For the text-containing cell, return its midpoint in (X, Y) coordinate format. 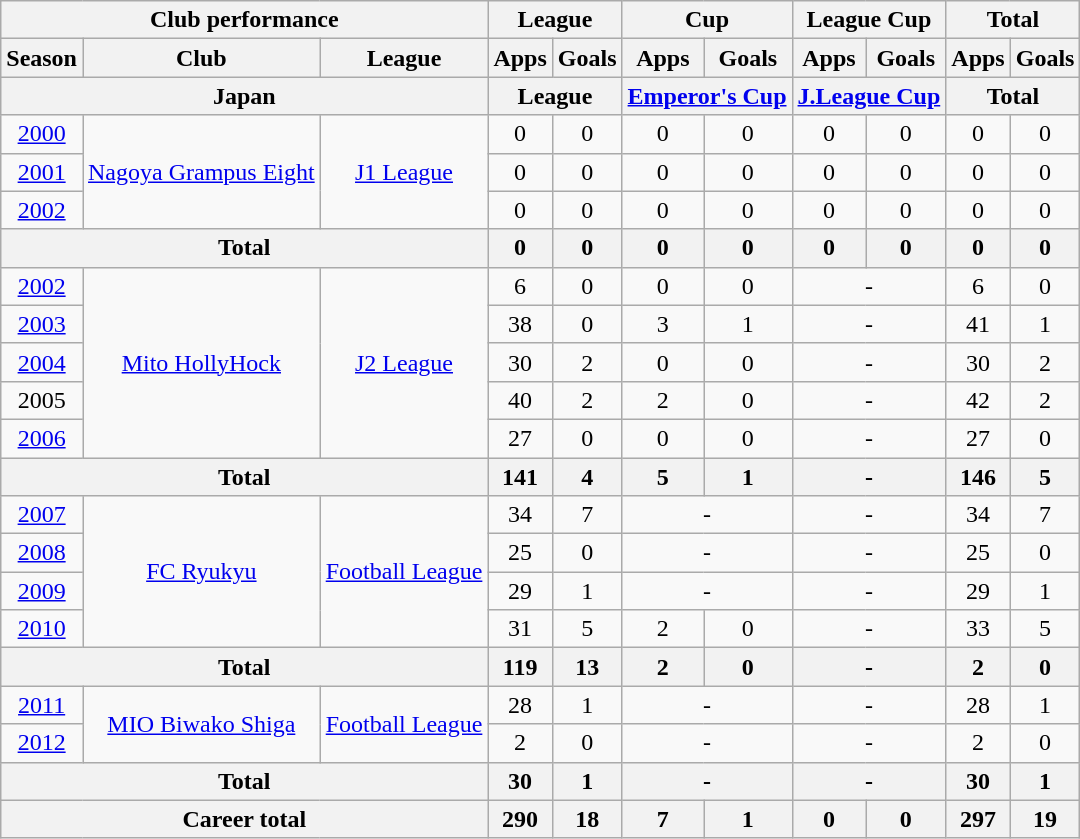
2003 (42, 324)
2006 (42, 438)
FC Ryukyu (201, 572)
2008 (42, 553)
Nagoya Grampus Eight (201, 172)
Club (201, 58)
42 (978, 400)
Career total (244, 819)
2007 (42, 515)
Season (42, 58)
40 (520, 400)
League Cup (869, 20)
13 (587, 667)
J1 League (404, 172)
J2 League (404, 362)
2011 (42, 705)
41 (978, 324)
19 (1045, 819)
2009 (42, 591)
146 (978, 477)
Cup (707, 20)
2010 (42, 629)
2005 (42, 400)
33 (978, 629)
J.League Cup (869, 96)
3 (663, 324)
2001 (42, 172)
290 (520, 819)
Mito HollyHock (201, 362)
Japan (244, 96)
119 (520, 667)
2012 (42, 743)
4 (587, 477)
Emperor's Cup (707, 96)
2004 (42, 362)
38 (520, 324)
Club performance (244, 20)
31 (520, 629)
141 (520, 477)
18 (587, 819)
2000 (42, 134)
MIO Biwako Shiga (201, 724)
297 (978, 819)
